Search for the cell housing the specified text and yield its [X, Y] center coordinate. 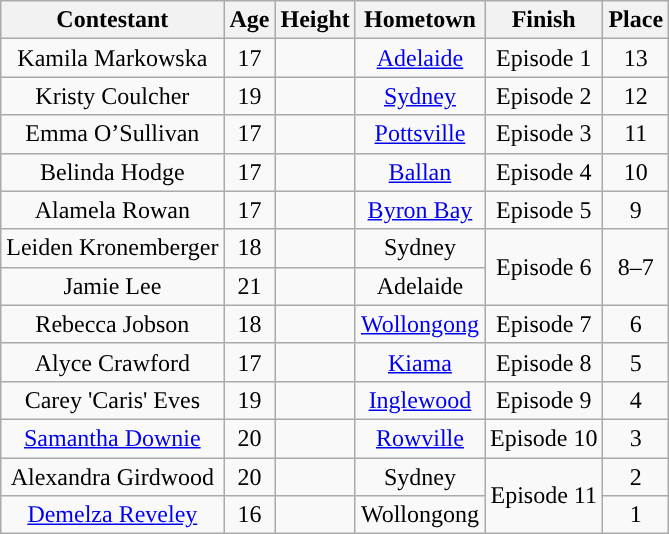
16 [250, 515]
Episode 2 [544, 96]
Episode 8 [544, 362]
Episode 11 [544, 496]
Hometown [420, 20]
Carey 'Caris' Eves [112, 400]
5 [636, 362]
Place [636, 20]
Ballan [420, 172]
Episode 1 [544, 58]
9 [636, 210]
Byron Bay [420, 210]
Alamela Rowan [112, 210]
Episode 6 [544, 267]
Rebecca Jobson [112, 324]
4 [636, 400]
12 [636, 96]
Height [315, 20]
10 [636, 172]
13 [636, 58]
Episode 9 [544, 400]
Kristy Coulcher [112, 96]
Leiden Kronemberger [112, 248]
21 [250, 286]
Episode 3 [544, 134]
6 [636, 324]
Age [250, 20]
Alyce Crawford [112, 362]
Episode 7 [544, 324]
Episode 5 [544, 210]
Finish [544, 20]
Inglewood [420, 400]
Jamie Lee [112, 286]
8–7 [636, 267]
Demelza Reveley [112, 515]
Emma O’Sullivan [112, 134]
Samantha Downie [112, 438]
11 [636, 134]
2 [636, 477]
Episode 4 [544, 172]
Contestant [112, 20]
Alexandra Girdwood [112, 477]
Kiama [420, 362]
Pottsville [420, 134]
Episode 10 [544, 438]
1 [636, 515]
3 [636, 438]
Belinda Hodge [112, 172]
Kamila Markowska [112, 58]
Rowville [420, 438]
